From the cell containing the given text, extract its center point as (X, Y) coordinate. 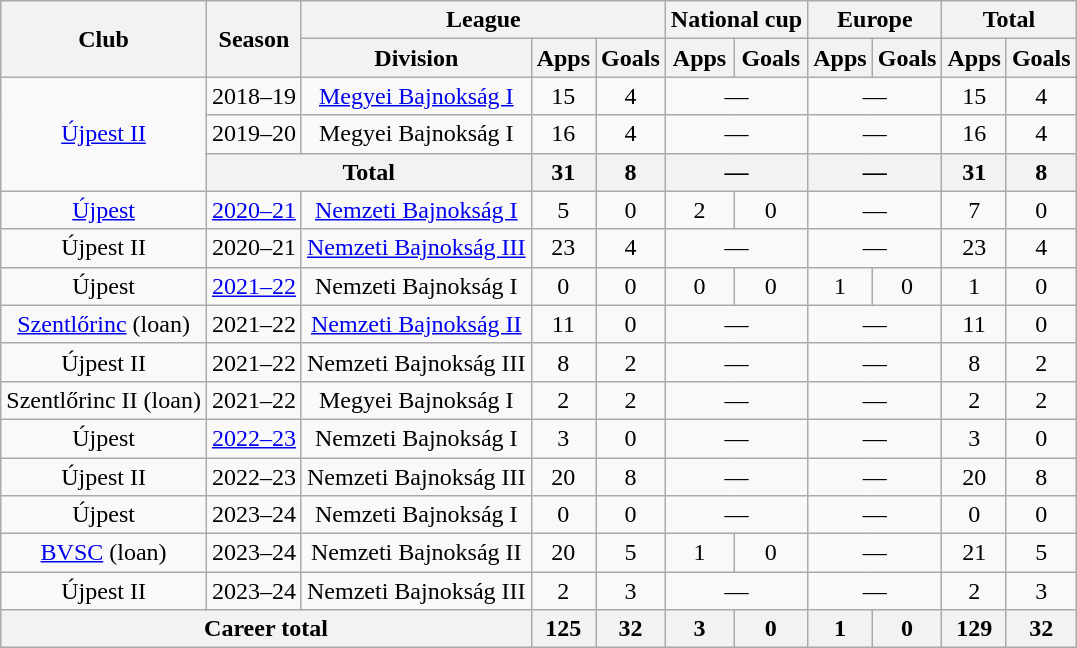
Career total (266, 629)
2018–19 (254, 96)
League (483, 20)
BVSC (loan) (104, 553)
Division (416, 58)
Europe (875, 20)
Szentlőrinc (loan) (104, 324)
129 (974, 629)
Club (104, 39)
7 (974, 210)
125 (563, 629)
Szentlőrinc II (loan) (104, 400)
2019–20 (254, 134)
National cup (736, 20)
Season (254, 39)
21 (974, 553)
